Capture the cell that displays the provided text and extract its (X, Y) central coordinate. 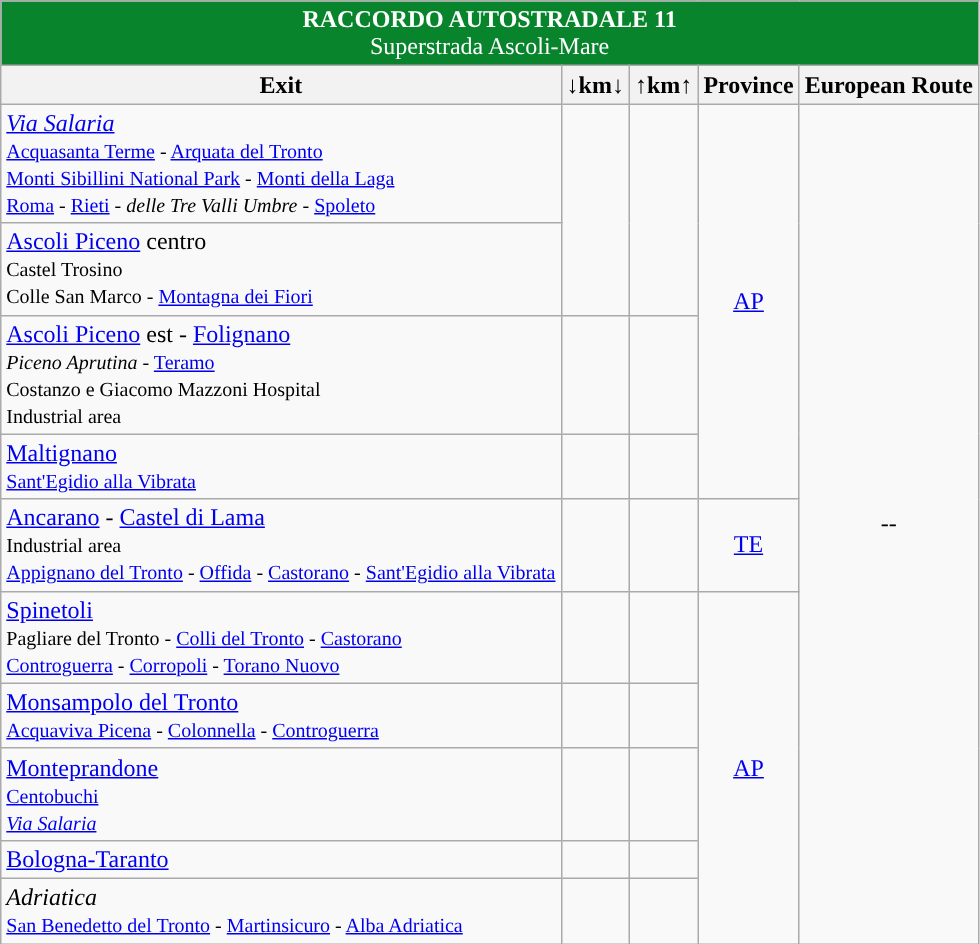
European Route (888, 85)
RACCORDO AUTOSTRADALE 11Superstrada Ascoli-Mare (490, 34)
Province (748, 85)
Ancarano - Castel di Lama Industrial areaAppignano del Tronto - Offida - Castorano - Sant'Egidio alla Vibrata (281, 545)
Exit (281, 85)
MonteprandoneCentobuchi Via Salaria (281, 794)
TE (748, 545)
MaltignanoSant'Egidio alla Vibrata (281, 466)
-- (888, 524)
AdriaticaSan Benedetto del Tronto - Martinsicuro - Alba Adriatica (281, 910)
Via SalariaAcquasanta Terme - Arquata del Tronto Monti Sibillini National Park - Monti della LagaRoma - Rieti - delle Tre Valli Umbre - Spoleto (281, 164)
↑km↑ (663, 85)
↓km↓ (595, 85)
Bologna-Taranto (281, 859)
Monsampolo del TrontoAcquaviva Picena - Colonnella - Controguerra (281, 716)
Ascoli Piceno est - Folignano Piceno Aprutina - Teramo Costanzo e Giacomo Mazzoni Hospital Industrial area (281, 374)
Ascoli Piceno centroCastel Trosino Colle San Marco - Montagna dei Fiori (281, 269)
SpinetoliPagliare del Tronto - Colli del Tronto - CastoranoControguerra - Corropoli - Torano Nuovo (281, 637)
